Detect which cell encompasses the target text, then output its [X, Y] center coordinate. 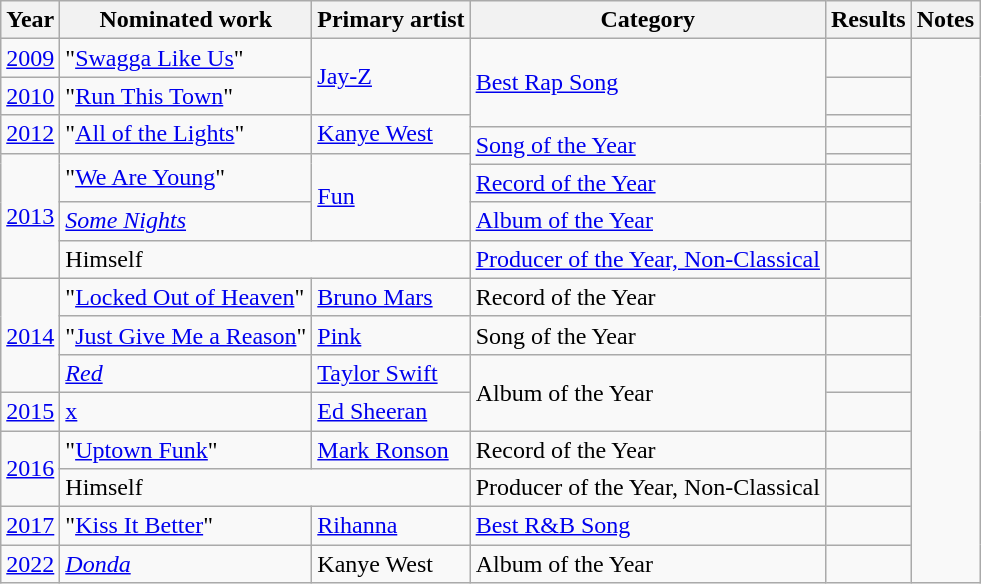
2012 [30, 134]
Rihanna [391, 526]
"All of the Lights" [186, 134]
2015 [30, 411]
x [186, 411]
2014 [30, 335]
Ed Sheeran [391, 411]
2022 [30, 564]
2009 [30, 58]
2010 [30, 96]
Donda [186, 564]
Bruno Mars [391, 297]
Red [186, 373]
"Swagga Like Us" [186, 58]
Pink [391, 335]
Primary artist [391, 20]
"Uptown Funk" [186, 449]
Results [868, 20]
"We Are Young" [186, 178]
"Locked Out of Heaven" [186, 297]
2013 [30, 216]
Fun [391, 196]
"Kiss It Better" [186, 526]
Category [648, 20]
Best R&B Song [648, 526]
Jay-Z [391, 77]
"Run This Town" [186, 96]
Nominated work [186, 20]
"Just Give Me a Reason" [186, 335]
Best Rap Song [648, 82]
Year [30, 20]
2017 [30, 526]
Mark Ronson [391, 449]
Some Nights [186, 221]
2016 [30, 468]
Notes [945, 20]
Taylor Swift [391, 373]
